Return (X, Y) of the center of cell containing provided text 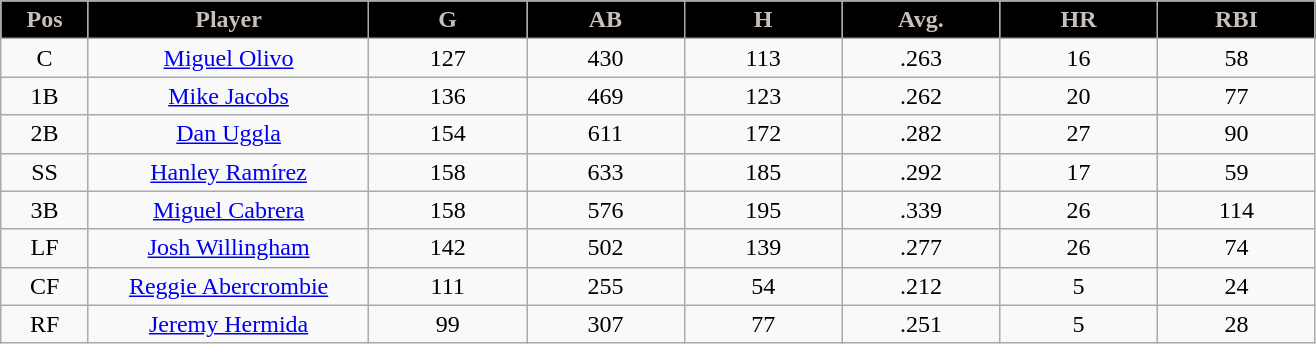
Pos (45, 20)
Miguel Olivo (228, 58)
Miguel Cabrera (228, 210)
502 (606, 248)
.339 (921, 210)
LF (45, 248)
172 (763, 134)
.263 (921, 58)
.277 (921, 248)
1B (45, 96)
54 (763, 286)
90 (1236, 134)
CF (45, 286)
74 (1236, 248)
307 (606, 324)
123 (763, 96)
576 (606, 210)
H (763, 20)
.282 (921, 134)
111 (448, 286)
16 (1079, 58)
28 (1236, 324)
HR (1079, 20)
Avg. (921, 20)
127 (448, 58)
3B (45, 210)
59 (1236, 172)
G (448, 20)
.212 (921, 286)
633 (606, 172)
195 (763, 210)
469 (606, 96)
255 (606, 286)
142 (448, 248)
Josh Willingham (228, 248)
Reggie Abercrombie (228, 286)
27 (1079, 134)
114 (1236, 210)
24 (1236, 286)
113 (763, 58)
Mike Jacobs (228, 96)
AB (606, 20)
611 (606, 134)
Player (228, 20)
99 (448, 324)
.292 (921, 172)
17 (1079, 172)
Hanley Ramírez (228, 172)
58 (1236, 58)
RF (45, 324)
RBI (1236, 20)
C (45, 58)
Jeremy Hermida (228, 324)
430 (606, 58)
20 (1079, 96)
.251 (921, 324)
Dan Uggla (228, 134)
.262 (921, 96)
154 (448, 134)
139 (763, 248)
SS (45, 172)
136 (448, 96)
2B (45, 134)
185 (763, 172)
